Detect which cell encompasses the target text, then output its (X, Y) center coordinate. 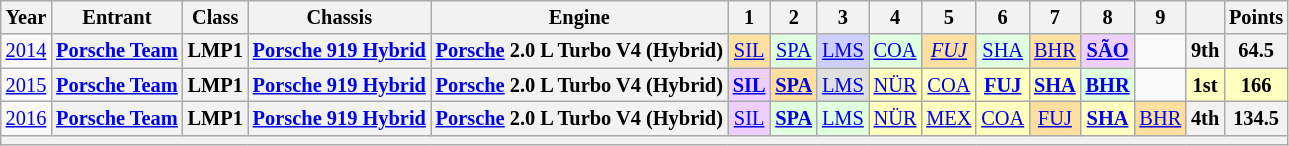
Entrant (116, 17)
7 (1055, 17)
4th (1205, 118)
166 (1256, 85)
Points (1256, 17)
2 (794, 17)
4 (896, 17)
1 (750, 17)
8 (1108, 17)
6 (1002, 17)
Chassis (340, 17)
Year (26, 17)
134.5 (1256, 118)
2014 (26, 51)
9th (1205, 51)
2015 (26, 85)
MEX (948, 118)
9 (1160, 17)
5 (948, 17)
2016 (26, 118)
Class (216, 17)
3 (843, 17)
SÃO (1108, 51)
64.5 (1256, 51)
1st (1205, 85)
Engine (580, 17)
